Return (X, Y) of the center of cell containing provided text 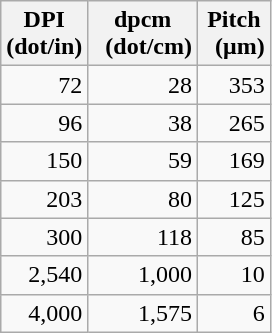
80 (143, 199)
Pitch (μm) (234, 34)
72 (44, 85)
DPI (dot/in) (44, 34)
59 (143, 161)
2,540 (44, 275)
10 (234, 275)
38 (143, 123)
300 (44, 237)
85 (234, 237)
125 (234, 199)
150 (44, 161)
1,000 (143, 275)
dpcm (dot/cm) (143, 34)
203 (44, 199)
4,000 (44, 313)
28 (143, 85)
96 (44, 123)
118 (143, 237)
1,575 (143, 313)
169 (234, 161)
6 (234, 313)
265 (234, 123)
353 (234, 85)
